Provide the [X, Y] coordinate of the cell's center where the given text is located.  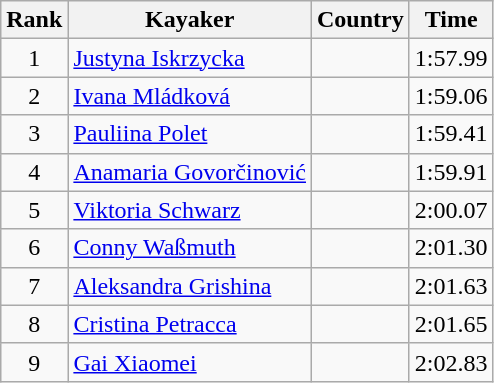
1:59.06 [451, 96]
2 [34, 96]
1 [34, 58]
2:01.30 [451, 248]
Conny Waßmuth [190, 248]
4 [34, 172]
3 [34, 134]
Ivana Mládková [190, 96]
1:59.41 [451, 134]
9 [34, 362]
Kayaker [190, 20]
Rank [34, 20]
1:59.91 [451, 172]
Country [361, 20]
Cristina Petracca [190, 324]
Viktoria Schwarz [190, 210]
5 [34, 210]
8 [34, 324]
1:57.99 [451, 58]
2:02.83 [451, 362]
Anamaria Govorčinović [190, 172]
6 [34, 248]
2:01.65 [451, 324]
Aleksandra Grishina [190, 286]
7 [34, 286]
Pauliina Polet [190, 134]
Gai Xiaomei [190, 362]
2:00.07 [451, 210]
Time [451, 20]
Justyna Iskrzycka [190, 58]
2:01.63 [451, 286]
